Identify which cell holds the provided text, then report its [x, y] central coordinate. 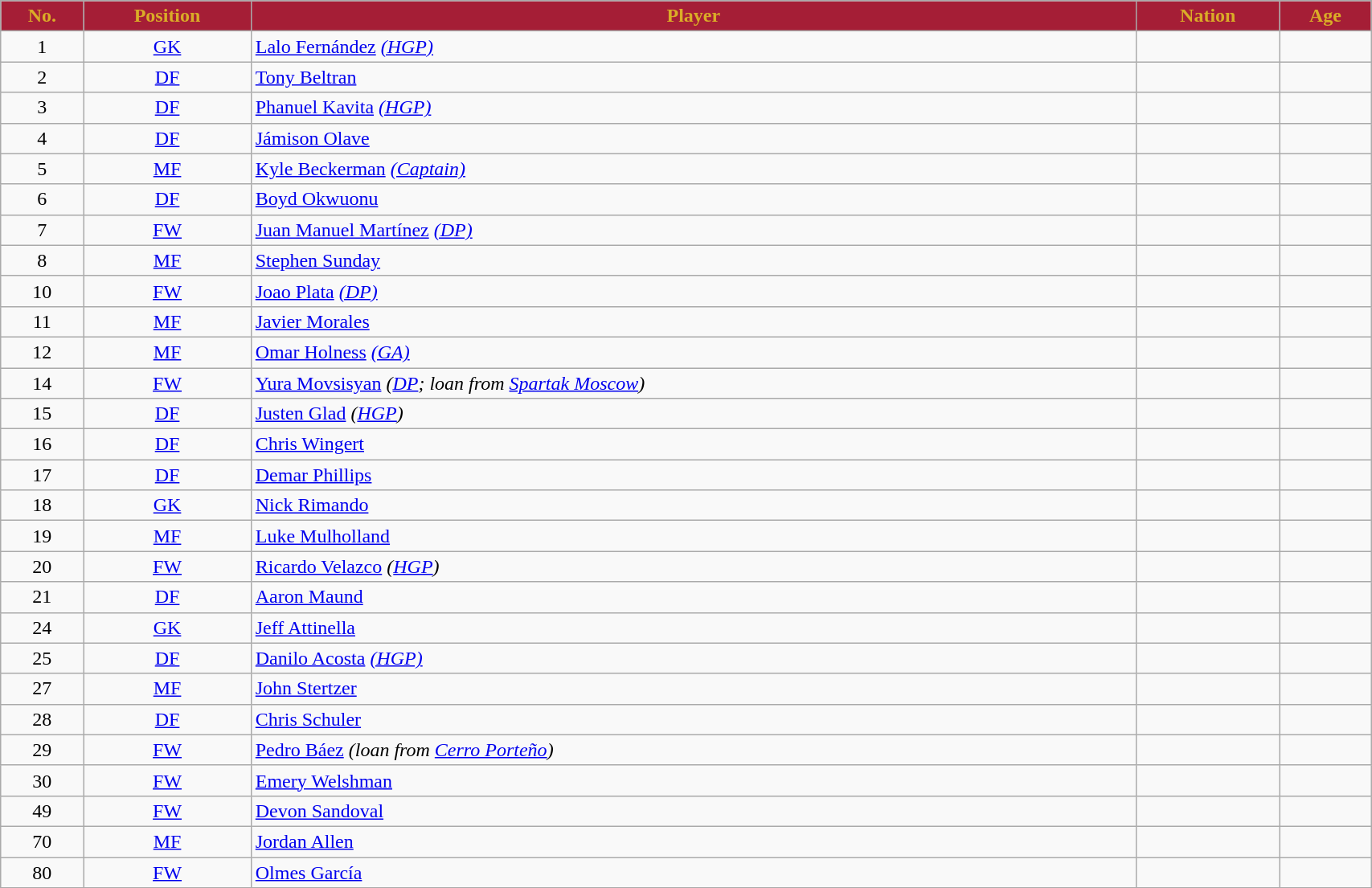
20 [42, 567]
Jeff Attinella [693, 628]
Player [693, 16]
Pedro Báez (loan from Cerro Porteño) [693, 750]
49 [42, 811]
12 [42, 352]
Phanuel Kavita (HGP) [693, 108]
Position [167, 16]
30 [42, 780]
70 [42, 841]
Kyle Beckerman (Captain) [693, 169]
21 [42, 597]
15 [42, 414]
Demar Phillips [693, 475]
7 [42, 230]
Aaron Maund [693, 597]
Luke Mulholland [693, 536]
Tony Beltran [693, 77]
6 [42, 199]
3 [42, 108]
2 [42, 77]
Nick Rimando [693, 505]
27 [42, 689]
Chris Schuler [693, 719]
Omar Holness (GA) [693, 352]
John Stertzer [693, 689]
29 [42, 750]
Chris Wingert [693, 444]
Devon Sandoval [693, 811]
Justen Glad (HGP) [693, 414]
Emery Welshman [693, 780]
8 [42, 260]
Age [1325, 16]
Danilo Acosta (HGP) [693, 658]
Stephen Sunday [693, 260]
24 [42, 628]
Yura Movsisyan (DP; loan from Spartak Moscow) [693, 383]
Juan Manuel Martínez (DP) [693, 230]
Boyd Okwuonu [693, 199]
1 [42, 47]
No. [42, 16]
Olmes García [693, 872]
11 [42, 321]
28 [42, 719]
10 [42, 291]
16 [42, 444]
Jámison Olave [693, 138]
18 [42, 505]
Joao Plata (DP) [693, 291]
Lalo Fernández (HGP) [693, 47]
25 [42, 658]
17 [42, 475]
5 [42, 169]
Javier Morales [693, 321]
Jordan Allen [693, 841]
80 [42, 872]
Ricardo Velazco (HGP) [693, 567]
4 [42, 138]
19 [42, 536]
14 [42, 383]
Nation [1207, 16]
